Return [X, Y] of the center of cell containing provided text 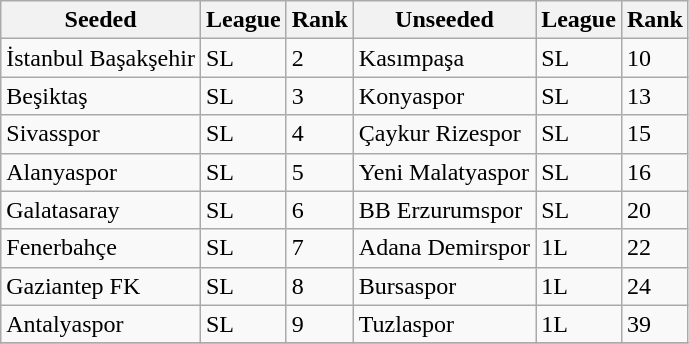
Yeni Malatyaspor [444, 172]
15 [654, 134]
5 [320, 172]
10 [654, 58]
4 [320, 134]
9 [320, 324]
BB Erzurumspor [444, 210]
Fenerbahçe [101, 248]
39 [654, 324]
7 [320, 248]
Seeded [101, 20]
Kasımpaşa [444, 58]
16 [654, 172]
Galatasaray [101, 210]
22 [654, 248]
Bursaspor [444, 286]
13 [654, 96]
Beşiktaş [101, 96]
Konyaspor [444, 96]
Alanyaspor [101, 172]
Gaziantep FK [101, 286]
Tuzlaspor [444, 324]
Antalyaspor [101, 324]
İstanbul Başakşehir [101, 58]
20 [654, 210]
6 [320, 210]
24 [654, 286]
2 [320, 58]
Adana Demirspor [444, 248]
Sivasspor [101, 134]
3 [320, 96]
Çaykur Rizespor [444, 134]
Unseeded [444, 20]
8 [320, 286]
